Identify which cell holds the provided text, then report its (X, Y) central coordinate. 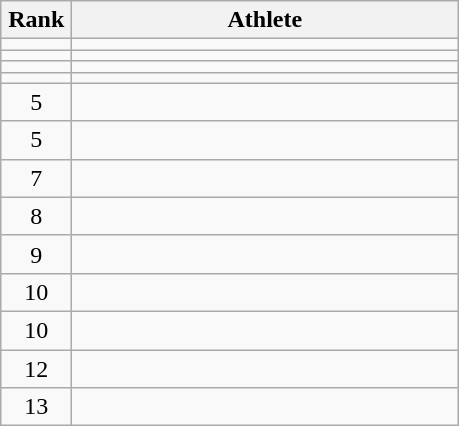
Athlete (265, 20)
12 (36, 369)
13 (36, 407)
8 (36, 216)
7 (36, 178)
Rank (36, 20)
9 (36, 254)
